For the text-containing cell, return its midpoint in [x, y] coordinate format. 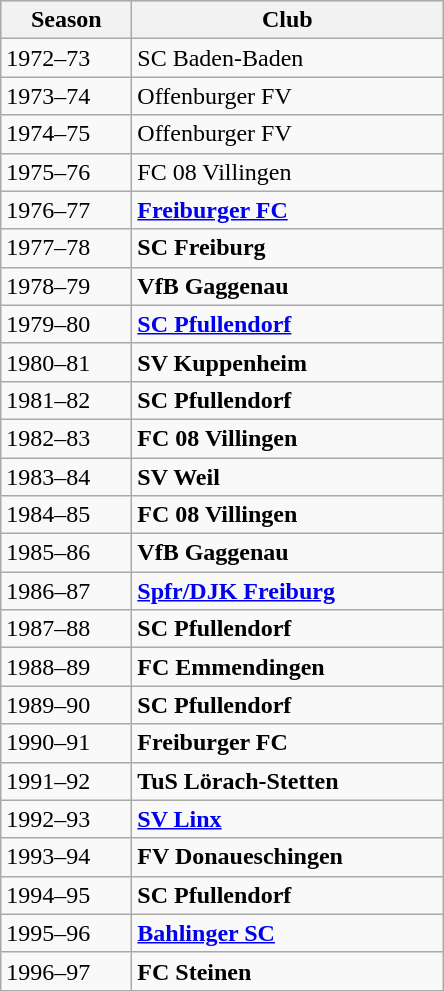
1991–92 [66, 781]
SC Baden-Baden [288, 58]
1973–74 [66, 96]
1989–90 [66, 705]
1975–76 [66, 172]
1996–97 [66, 971]
FC Steinen [288, 971]
1993–94 [66, 857]
1995–96 [66, 933]
1978–79 [66, 286]
1982–83 [66, 438]
1974–75 [66, 134]
1988–89 [66, 667]
SV Weil [288, 477]
Spfr/DJK Freiburg [288, 591]
SV Kuppenheim [288, 362]
SC Freiburg [288, 248]
1983–84 [66, 477]
1994–95 [66, 895]
1977–78 [66, 248]
FV Donaueschingen [288, 857]
1986–87 [66, 591]
1987–88 [66, 629]
1984–85 [66, 515]
Bahlinger SC [288, 933]
1980–81 [66, 362]
Club [288, 20]
1976–77 [66, 210]
TuS Lörach-Stetten [288, 781]
Season [66, 20]
FC Emmendingen [288, 667]
1990–91 [66, 743]
1992–93 [66, 819]
1981–82 [66, 400]
SV Linx [288, 819]
1972–73 [66, 58]
1979–80 [66, 324]
1985–86 [66, 553]
